Output the (X, Y) coordinate of the center of the cell containing the given text.  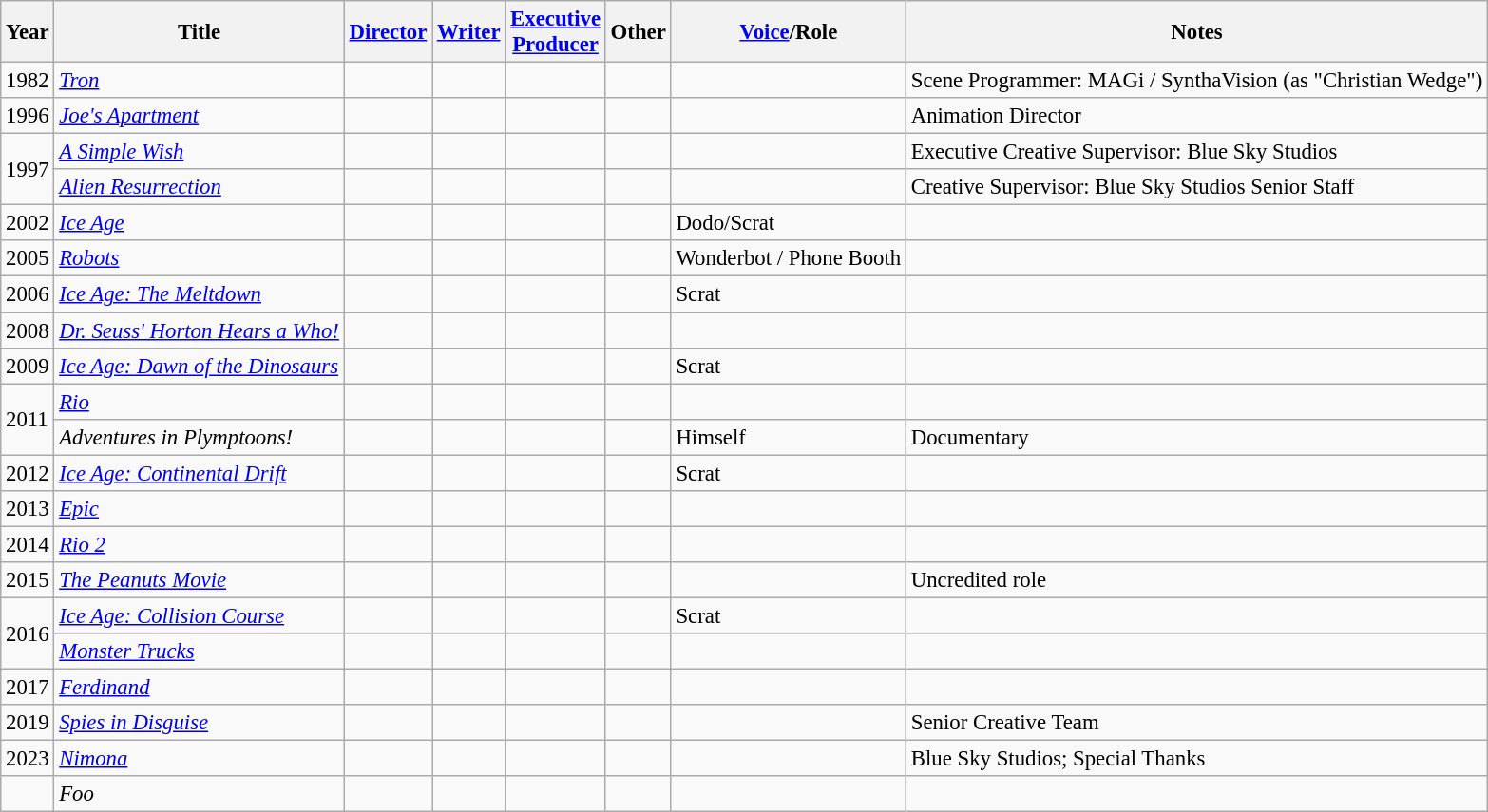
2012 (28, 473)
Rio (200, 402)
Ice Age (200, 223)
Ferdinand (200, 688)
Executive Creative Supervisor: Blue Sky Studios (1196, 152)
Creative Supervisor: Blue Sky Studios Senior Staff (1196, 187)
Epic (200, 509)
Wonderbot / Phone Booth (789, 259)
Writer (469, 32)
Himself (789, 437)
Senior Creative Team (1196, 723)
Director (388, 32)
2011 (28, 420)
Foo (200, 794)
2005 (28, 259)
Nimona (200, 759)
Ice Age: Dawn of the Dinosaurs (200, 366)
Dodo/Scrat (789, 223)
Spies in Disguise (200, 723)
Tron (200, 81)
2019 (28, 723)
2015 (28, 580)
Monster Trucks (200, 651)
Blue Sky Studios; Special Thanks (1196, 759)
Alien Resurrection (200, 187)
Year (28, 32)
Ice Age: Collision Course (200, 615)
Title (200, 32)
2009 (28, 366)
2017 (28, 688)
1982 (28, 81)
Adventures in Plymptoons! (200, 437)
1996 (28, 116)
2002 (28, 223)
Animation Director (1196, 116)
1997 (28, 169)
2006 (28, 294)
The Peanuts Movie (200, 580)
Voice/Role (789, 32)
2016 (28, 633)
2023 (28, 759)
Joe's Apartment (200, 116)
2014 (28, 544)
Ice Age: Continental Drift (200, 473)
2013 (28, 509)
Dr. Seuss' Horton Hears a Who! (200, 330)
Notes (1196, 32)
Ice Age: The Meltdown (200, 294)
Robots (200, 259)
Uncredited role (1196, 580)
A Simple Wish (200, 152)
Scene Programmer: MAGi / SynthaVision (as "Christian Wedge") (1196, 81)
Documentary (1196, 437)
2008 (28, 330)
ExecutiveProducer (555, 32)
Other (639, 32)
Rio 2 (200, 544)
